Scan for the cell matching the given text and deliver its [X, Y] coordinate at center. 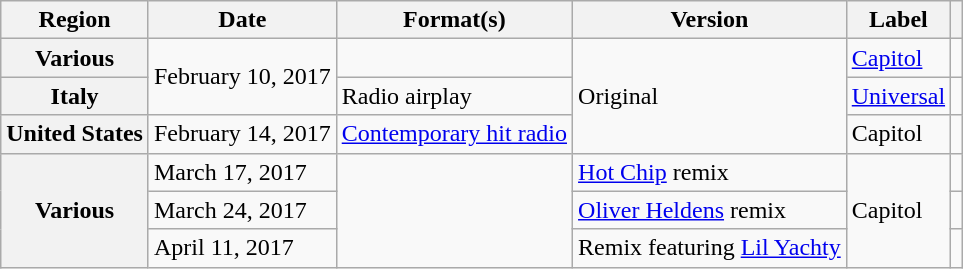
Original [710, 96]
Italy [75, 96]
Region [75, 20]
Radio airplay [454, 96]
Contemporary hit radio [454, 134]
Hot Chip remix [710, 172]
February 10, 2017 [242, 77]
Remix featuring Lil Yachty [710, 248]
Version [710, 20]
Label [898, 20]
Oliver Heldens remix [710, 210]
April 11, 2017 [242, 248]
Format(s) [454, 20]
February 14, 2017 [242, 134]
Universal [898, 96]
United States [75, 134]
March 24, 2017 [242, 210]
Date [242, 20]
March 17, 2017 [242, 172]
